Identify which cell holds the provided text, then report its [x, y] central coordinate. 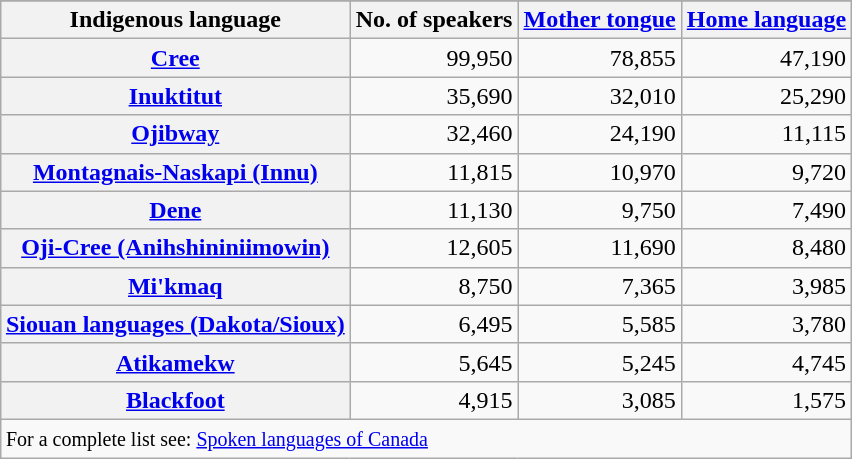
8,480 [766, 248]
3,780 [766, 324]
4,745 [766, 362]
32,010 [600, 96]
25,290 [766, 96]
8,750 [434, 286]
Cree [175, 58]
78,855 [600, 58]
Oji-Cree (Anihshininiimowin) [175, 248]
35,690 [434, 96]
11,115 [766, 134]
32,460 [434, 134]
99,950 [434, 58]
1,575 [766, 400]
Dene [175, 210]
12,605 [434, 248]
No. of speakers [434, 20]
Ojibway [175, 134]
5,645 [434, 362]
47,190 [766, 58]
For a complete list see: Spoken languages of Canada [426, 438]
Siouan languages (Dakota/Sioux) [175, 324]
7,490 [766, 210]
10,970 [600, 172]
3,085 [600, 400]
11,130 [434, 210]
11,690 [600, 248]
9,750 [600, 210]
Blackfoot [175, 400]
24,190 [600, 134]
Mother tongue [600, 20]
6,495 [434, 324]
3,985 [766, 286]
11,815 [434, 172]
4,915 [434, 400]
9,720 [766, 172]
Inuktitut [175, 96]
Mi'kmaq [175, 286]
7,365 [600, 286]
5,245 [600, 362]
Indigenous language [175, 20]
Home language [766, 20]
Montagnais-Naskapi (Innu) [175, 172]
5,585 [600, 324]
Atikamekw [175, 362]
